Find where the given text appears and provide that cell's center as (X, Y) coordinate. 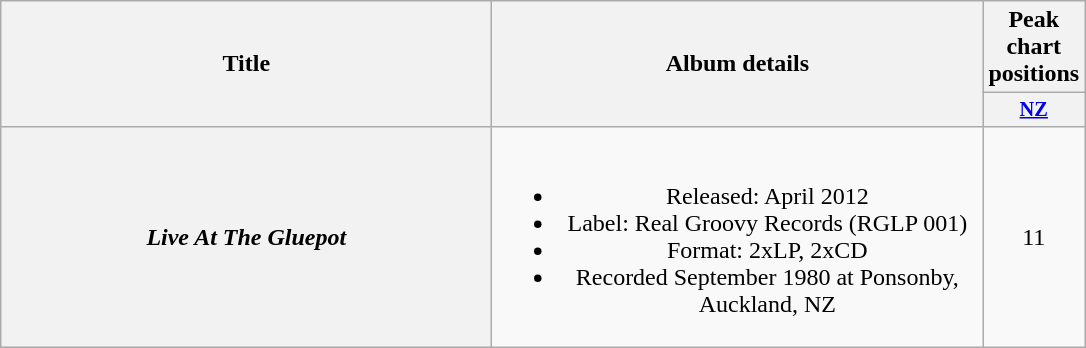
NZ (1034, 110)
Live At The Gluepot (246, 236)
Album details (738, 64)
Title (246, 64)
Released: April 2012Label: Real Groovy Records (RGLP 001)Format: 2xLP, 2xCDRecorded September 1980 at Ponsonby, Auckland, NZ (738, 236)
Peak chartpositions (1034, 47)
11 (1034, 236)
